Identify which cell holds the provided text, then report its [X, Y] central coordinate. 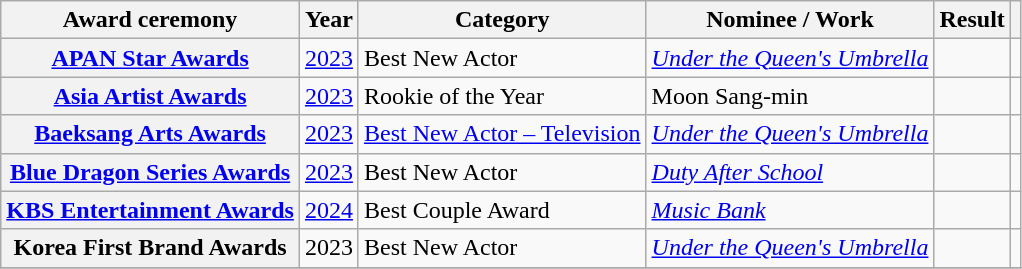
Duty After School [790, 172]
Result [972, 20]
Korea First Brand Awards [150, 248]
Best Couple Award [502, 210]
2024 [328, 210]
Music Bank [790, 210]
APAN Star Awards [150, 58]
Blue Dragon Series Awards [150, 172]
Best New Actor – Television [502, 134]
Asia Artist Awards [150, 96]
Award ceremony [150, 20]
Year [328, 20]
Rookie of the Year [502, 96]
Baeksang Arts Awards [150, 134]
Category [502, 20]
Moon Sang-min [790, 96]
Nominee / Work [790, 20]
KBS Entertainment Awards [150, 210]
